Pinpoint the cell where the given text exists, returning its (X, Y) midpoint coordinate. 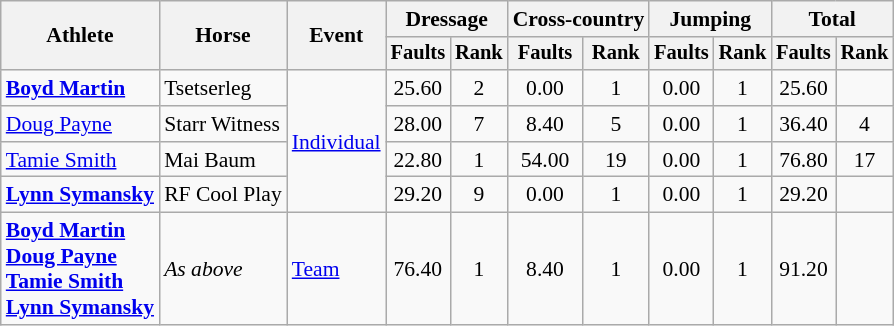
Individual (336, 141)
Lynn Symansky (80, 195)
Boyd MartinDoug PayneTamie SmithLynn Symansky (80, 269)
Event (336, 36)
76.40 (418, 269)
5 (616, 124)
Mai Baum (223, 160)
Jumping (710, 19)
36.40 (803, 124)
54.00 (546, 160)
Boyd Martin (80, 88)
RF Cool Play (223, 195)
22.80 (418, 160)
9 (479, 195)
As above (223, 269)
17 (865, 160)
Horse (223, 36)
28.00 (418, 124)
7 (479, 124)
Starr Witness (223, 124)
Tsetserleg (223, 88)
Cross-country (579, 19)
76.80 (803, 160)
Doug Payne (80, 124)
2 (479, 88)
4 (865, 124)
Tamie Smith (80, 160)
Athlete (80, 36)
19 (616, 160)
91.20 (803, 269)
Total (832, 19)
Team (336, 269)
Dressage (447, 19)
